Return (X, Y) of the center of cell containing provided text 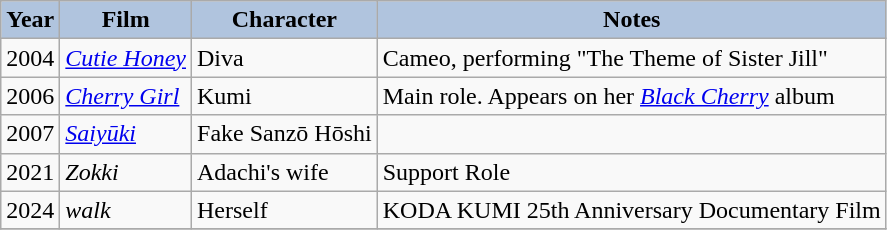
Support Role (632, 172)
2004 (30, 58)
2007 (30, 134)
Notes (632, 20)
Fake Sanzō Hōshi (285, 134)
Main role. Appears on her Black Cherry album (632, 96)
Cameo, performing "The Theme of Sister Jill" (632, 58)
Adachi's wife (285, 172)
Cherry Girl (126, 96)
Year (30, 20)
Zokki (126, 172)
2021 (30, 172)
Character (285, 20)
Kumi (285, 96)
2024 (30, 210)
Saiyūki (126, 134)
Film (126, 20)
Diva (285, 58)
walk (126, 210)
Cutie Honey (126, 58)
2006 (30, 96)
KODA KUMI 25th Anniversary Documentary Film (632, 210)
Herself (285, 210)
